Pinpoint the cell where the given text exists, returning its [X, Y] midpoint coordinate. 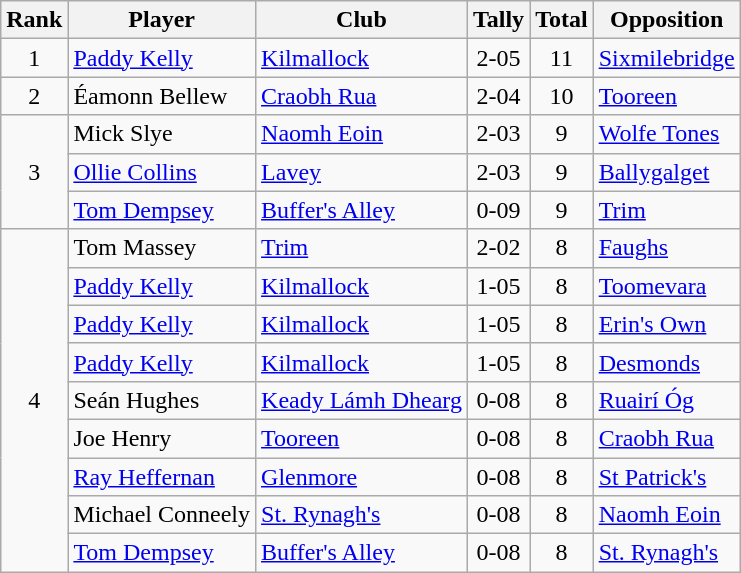
Keady Lámh Dhearg [362, 400]
Rank [34, 20]
Erin's Own [666, 324]
11 [562, 58]
2 [34, 96]
Tally [498, 20]
2-04 [498, 96]
Player [162, 20]
Éamonn Bellew [162, 96]
0-09 [498, 210]
10 [562, 96]
Ray Heffernan [162, 477]
4 [34, 400]
Toomevara [666, 286]
Tom Massey [162, 248]
Desmonds [666, 362]
Sixmilebridge [666, 58]
Faughs [666, 248]
Ballygalget [666, 172]
Lavey [362, 172]
Club [362, 20]
1 [34, 58]
3 [34, 172]
Michael Conneely [162, 515]
Ruairí Óg [666, 400]
Ollie Collins [162, 172]
Mick Slye [162, 134]
Joe Henry [162, 438]
Wolfe Tones [666, 134]
Total [562, 20]
2-02 [498, 248]
Glenmore [362, 477]
Opposition [666, 20]
St Patrick's [666, 477]
2-05 [498, 58]
Seán Hughes [162, 400]
